Detect which cell encompasses the target text, then output its [x, y] center coordinate. 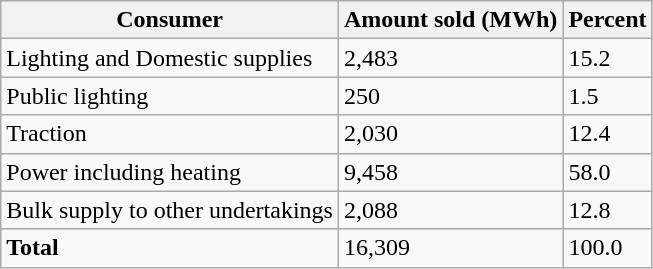
16,309 [450, 248]
Public lighting [170, 96]
Consumer [170, 20]
100.0 [608, 248]
1.5 [608, 96]
Amount sold (MWh) [450, 20]
2,030 [450, 134]
2,483 [450, 58]
Bulk supply to other undertakings [170, 210]
12.8 [608, 210]
12.4 [608, 134]
Traction [170, 134]
58.0 [608, 172]
Lighting and Domestic supplies [170, 58]
2,088 [450, 210]
Power including heating [170, 172]
9,458 [450, 172]
15.2 [608, 58]
250 [450, 96]
Total [170, 248]
Percent [608, 20]
